Search for the cell housing the specified text and yield its [x, y] center coordinate. 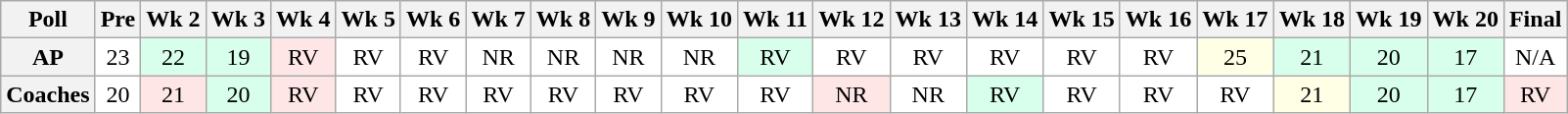
AP [48, 57]
22 [173, 57]
Wk 19 [1389, 20]
Wk 16 [1158, 20]
25 [1235, 57]
Wk 20 [1465, 20]
N/A [1535, 57]
Wk 17 [1235, 20]
Wk 15 [1082, 20]
Wk 18 [1312, 20]
Wk 3 [238, 20]
Wk 5 [368, 20]
23 [117, 57]
Wk 7 [498, 20]
Wk 13 [928, 20]
Wk 12 [852, 20]
Wk 14 [1004, 20]
Coaches [48, 94]
Pre [117, 20]
Wk 10 [699, 20]
Wk 8 [563, 20]
Wk 2 [173, 20]
Poll [48, 20]
Final [1535, 20]
Wk 11 [775, 20]
Wk 9 [628, 20]
Wk 4 [303, 20]
19 [238, 57]
Wk 6 [433, 20]
